Find where the given text appears and provide that cell's center as (X, Y) coordinate. 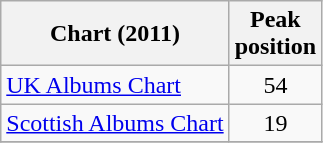
UK Albums Chart (115, 85)
54 (275, 85)
Peakposition (275, 34)
Scottish Albums Chart (115, 123)
Chart (2011) (115, 34)
19 (275, 123)
